Identify which cell holds the provided text, then report its [X, Y] central coordinate. 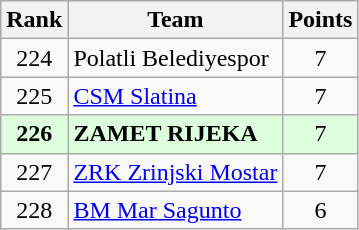
224 [34, 58]
ZRK Zrinjski Mostar [176, 172]
BM Mar Sagunto [176, 210]
Team [176, 20]
Points [320, 20]
6 [320, 210]
CSM Slatina [176, 96]
228 [34, 210]
Rank [34, 20]
Polatli Belediyespor [176, 58]
227 [34, 172]
ZAMET RIJEKA [176, 134]
225 [34, 96]
226 [34, 134]
